Provide the (X, Y) coordinate of the cell's center where the given text is located.  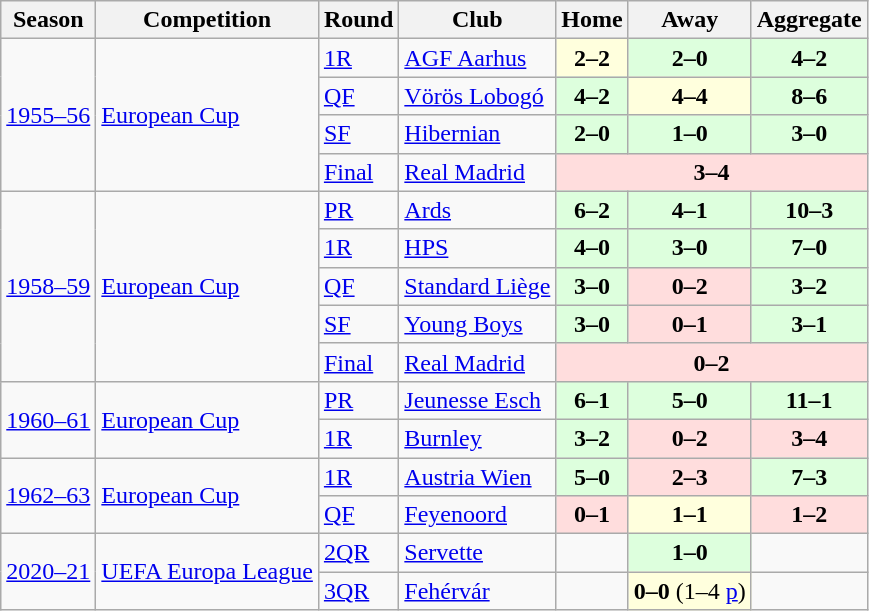
3QR (358, 591)
1960–61 (48, 419)
Jeunesse Esch (478, 400)
Feyenoord (478, 515)
Competition (208, 20)
Young Boys (478, 324)
3–1 (809, 324)
11–1 (809, 400)
Hibernian (478, 134)
2–3 (690, 477)
4–0 (592, 248)
2QR (358, 553)
4–4 (690, 96)
AGF Aarhus (478, 58)
Standard Liège (478, 286)
2020–21 (48, 572)
Away (690, 20)
6–2 (592, 210)
1–2 (809, 515)
Ards (478, 210)
Burnley (478, 438)
8–6 (809, 96)
7–3 (809, 477)
7–0 (809, 248)
Season (48, 20)
Vörös Lobogó (478, 96)
Servette (478, 553)
2–2 (592, 58)
Home (592, 20)
UEFA Europa League (208, 572)
Club (478, 20)
0–0 (1–4 p) (690, 591)
Fehérvár (478, 591)
1–1 (690, 515)
Aggregate (809, 20)
10–3 (809, 210)
6–1 (592, 400)
1958–59 (48, 286)
Austria Wien (478, 477)
1955–56 (48, 115)
1962–63 (48, 496)
Round (358, 20)
HPS (478, 248)
4–1 (690, 210)
